Find where the given text appears and provide that cell's center as [X, Y] coordinate. 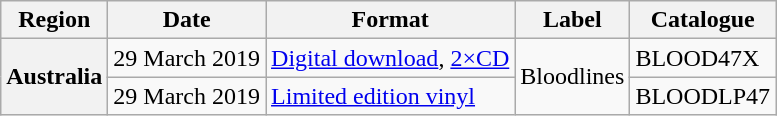
Label [572, 20]
Format [390, 20]
Region [54, 20]
BLOOD47X [703, 58]
BLOODLP47 [703, 96]
Digital download, 2×CD [390, 58]
Bloodlines [572, 77]
Australia [54, 77]
Limited edition vinyl [390, 96]
Catalogue [703, 20]
Date [187, 20]
